Extract the (X, Y) coordinate from the center of the cell holding the provided text.  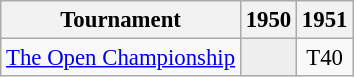
1950 (268, 20)
1951 (325, 20)
Tournament (121, 20)
The Open Championship (121, 58)
T40 (325, 58)
